Extract the [x, y] coordinate from the center of the cell holding the provided text.  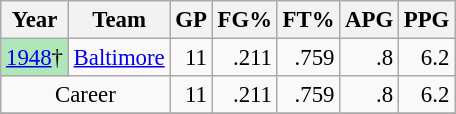
FG% [244, 20]
PPG [426, 20]
GP [191, 20]
Year [35, 20]
Career [86, 95]
FT% [308, 20]
Team [119, 20]
1948† [35, 58]
Baltimore [119, 58]
APG [370, 20]
